Locate the cell with the specified text and output its (x, y) center coordinate. 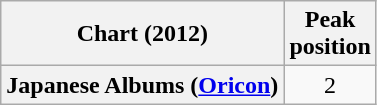
Japanese Albums (Oricon) (142, 85)
Chart (2012) (142, 34)
Peakposition (330, 34)
2 (330, 85)
